Capture the cell that displays the provided text and extract its (x, y) central coordinate. 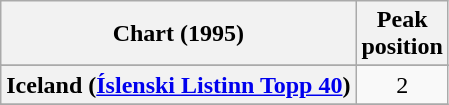
2 (402, 85)
Iceland (Íslenski Listinn Topp 40) (178, 85)
Chart (1995) (178, 34)
Peakposition (402, 34)
